Output the (X, Y) coordinate of the center of the cell containing the given text.  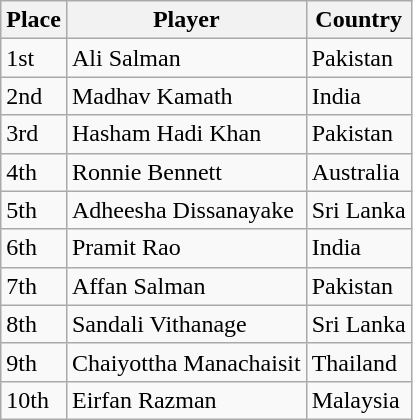
Place (34, 20)
9th (34, 362)
Player (186, 20)
1st (34, 58)
6th (34, 248)
10th (34, 400)
Ronnie Bennett (186, 172)
7th (34, 286)
Ali Salman (186, 58)
8th (34, 324)
Sandali Vithanage (186, 324)
Affan Salman (186, 286)
4th (34, 172)
Thailand (358, 362)
2nd (34, 96)
Eirfan Razman (186, 400)
Chaiyottha Manachaisit (186, 362)
5th (34, 210)
Adheesha Dissanayake (186, 210)
Country (358, 20)
Pramit Rao (186, 248)
Malaysia (358, 400)
3rd (34, 134)
Madhav Kamath (186, 96)
Australia (358, 172)
Hasham Hadi Khan (186, 134)
